Identify which cell holds the provided text, then report its [x, y] central coordinate. 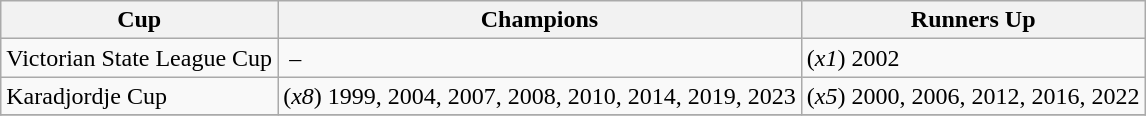
(x1) 2002 [973, 58]
Cup [140, 20]
Runners Up [973, 20]
(x5) 2000, 2006, 2012, 2016, 2022 [973, 96]
(x8) 1999, 2004, 2007, 2008, 2010, 2014, 2019, 2023 [540, 96]
Champions [540, 20]
– [540, 58]
Karadjordje Cup [140, 96]
Victorian State League Cup [140, 58]
